Provide the (X, Y) coordinate of the cell's center where the given text is located.  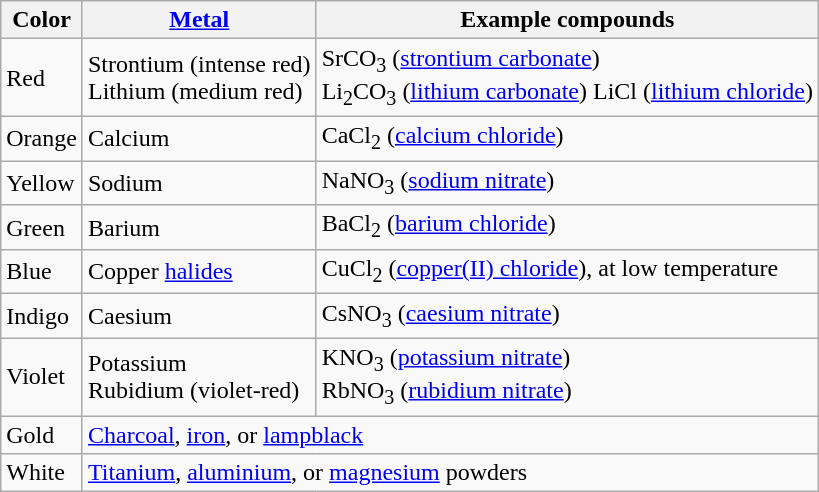
Violet (42, 377)
Blue (42, 271)
BaCl2 (barium chloride) (567, 227)
Red (42, 78)
Indigo (42, 316)
Orange (42, 138)
Sodium (199, 183)
Calcium (199, 138)
NaNO3 (sodium nitrate) (567, 183)
Metal (199, 20)
CuCl2 (copper(II) chloride), at low temperature (567, 271)
Titanium, aluminium, or magnesium powders (450, 473)
Color (42, 20)
Gold (42, 435)
Yellow (42, 183)
CsNO3 (caesium nitrate) (567, 316)
Copper halides (199, 271)
KNO3 (potassium nitrate)RbNO3 (rubidium nitrate) (567, 377)
Caesium (199, 316)
SrCO3 (strontium carbonate)Li2CO3 (lithium carbonate) LiCl (lithium chloride) (567, 78)
PotassiumRubidium (violet-red) (199, 377)
Green (42, 227)
Strontium (intense red)Lithium (medium red) (199, 78)
CaCl2 (calcium chloride) (567, 138)
Charcoal, iron, or lampblack (450, 435)
Barium (199, 227)
White (42, 473)
Example compounds (567, 20)
